Capture the cell that displays the provided text and extract its [X, Y] central coordinate. 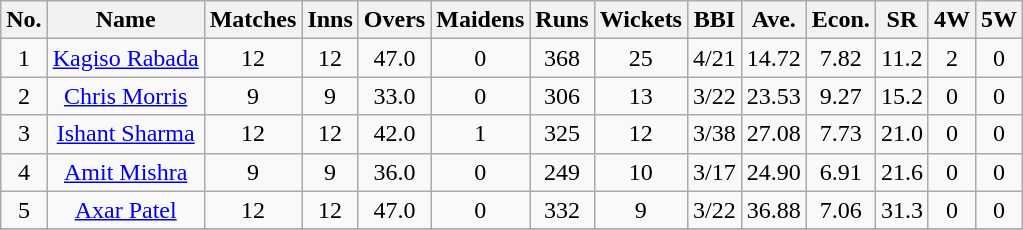
No. [24, 20]
Runs [562, 20]
5 [24, 210]
36.0 [394, 172]
6.91 [840, 172]
Maidens [480, 20]
249 [562, 172]
33.0 [394, 96]
23.53 [774, 96]
Wickets [640, 20]
Chris Morris [126, 96]
3/17 [714, 172]
7.06 [840, 210]
15.2 [902, 96]
5W [998, 20]
3/38 [714, 134]
Name [126, 20]
21.6 [902, 172]
Amit Mishra [126, 172]
4 [24, 172]
SR [902, 20]
Kagiso Rabada [126, 58]
31.3 [902, 210]
24.90 [774, 172]
Matches [253, 20]
BBI [714, 20]
368 [562, 58]
325 [562, 134]
4/21 [714, 58]
7.73 [840, 134]
27.08 [774, 134]
13 [640, 96]
332 [562, 210]
Overs [394, 20]
Axar Patel [126, 210]
Ishant Sharma [126, 134]
21.0 [902, 134]
4W [952, 20]
36.88 [774, 210]
42.0 [394, 134]
14.72 [774, 58]
Econ. [840, 20]
9.27 [840, 96]
Inns [330, 20]
10 [640, 172]
306 [562, 96]
Ave. [774, 20]
3 [24, 134]
11.2 [902, 58]
7.82 [840, 58]
25 [640, 58]
